Locate the cell with the specified text and output its [x, y] center coordinate. 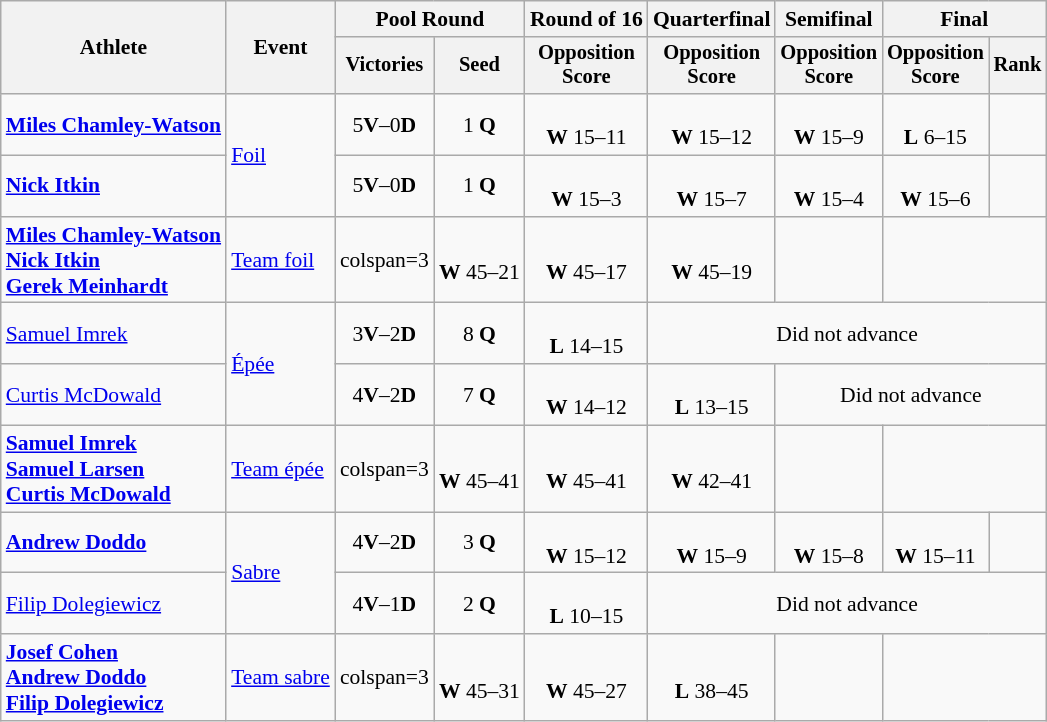
Team épée [280, 470]
W 45–21 [480, 260]
Josef CohenAndrew DoddoFilip Dolegiewicz [114, 678]
Victories [384, 66]
Miles Chamley-WatsonNick ItkinGerek Meinhardt [114, 260]
Andrew Doddo [114, 542]
Foil [280, 155]
Athlete [114, 48]
Curtis McDowald [114, 394]
7 Q [480, 394]
W 45–17 [586, 260]
Team foil [280, 260]
Samuel ImrekSamuel LarsenCurtis McDowald [114, 470]
Round of 16 [586, 19]
Seed [480, 66]
W 45–31 [480, 678]
Pool Round [430, 19]
Final [964, 19]
W 45–19 [712, 260]
L 13–15 [712, 394]
W 15–8 [828, 542]
W 15–4 [828, 186]
3V–2D [384, 334]
Rank [1018, 66]
L 38–45 [712, 678]
Samuel Imrek [114, 334]
W 15–3 [586, 186]
L 6–15 [936, 124]
Épée [280, 364]
2 Q [480, 604]
W 45–27 [586, 678]
Quarterfinal [712, 19]
L 10–15 [586, 604]
Sabre [280, 573]
W 15–6 [936, 186]
Miles Chamley-Watson [114, 124]
Team sabre [280, 678]
W 15–7 [712, 186]
4V–1D [384, 604]
W 14–12 [586, 394]
Semifinal [828, 19]
Nick Itkin [114, 186]
W 42–41 [712, 470]
L 14–15 [586, 334]
Filip Dolegiewicz [114, 604]
Event [280, 48]
3 Q [480, 542]
8 Q [480, 334]
